For the text-containing cell, return its midpoint in (X, Y) coordinate format. 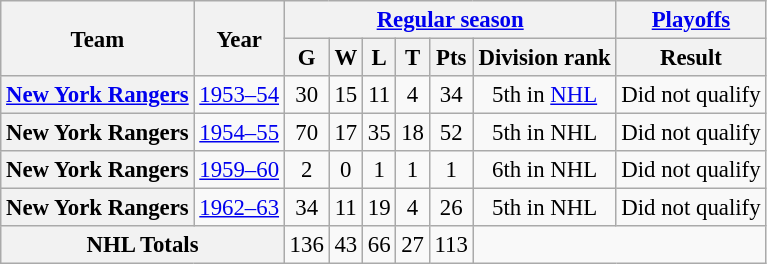
70 (306, 133)
W (346, 58)
17 (346, 133)
T (412, 58)
1962–63 (239, 208)
Regular season (450, 20)
L (378, 58)
15 (346, 95)
1959–60 (239, 170)
43 (346, 245)
Year (239, 38)
NHL Totals (143, 245)
18 (412, 133)
66 (378, 245)
Team (98, 38)
113 (451, 245)
26 (451, 208)
Pts (451, 58)
27 (412, 245)
0 (346, 170)
2 (306, 170)
Playoffs (691, 20)
136 (306, 245)
19 (378, 208)
Result (691, 58)
Division rank (544, 58)
35 (378, 133)
G (306, 58)
30 (306, 95)
6th in NHL (544, 170)
52 (451, 133)
1953–54 (239, 95)
1954–55 (239, 133)
